Detect which cell encompasses the target text, then output its [X, Y] center coordinate. 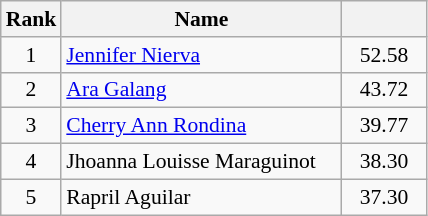
2 [32, 90]
38.30 [384, 162]
37.30 [384, 197]
Jennifer Nierva [201, 55]
Name [201, 19]
5 [32, 197]
39.77 [384, 126]
52.58 [384, 55]
4 [32, 162]
1 [32, 55]
Cherry Ann Rondina [201, 126]
Rank [32, 19]
3 [32, 126]
Rapril Aguilar [201, 197]
Ara Galang [201, 90]
43.72 [384, 90]
Jhoanna Louisse Maraguinot [201, 162]
